Detect which cell encompasses the target text, then output its [x, y] center coordinate. 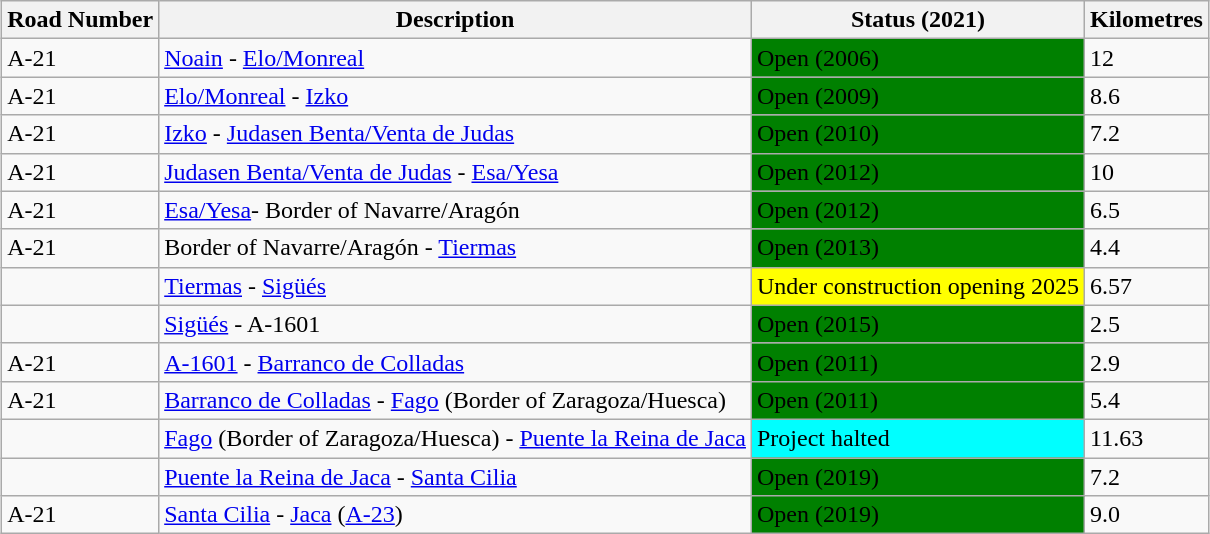
2.5 [1146, 324]
Tiermas - Sigüés [456, 286]
Road Number [80, 20]
4.4 [1146, 248]
Sigüés - A-1601 [456, 324]
9.0 [1146, 515]
Noain - Elo/Monreal [456, 58]
Izko - Judasen Benta/Venta de Judas [456, 134]
Fago (Border of Zaragoza/Huesca) - Puente la Reina de Jaca [456, 438]
5.4 [1146, 400]
6.57 [1146, 286]
10 [1146, 172]
11.63 [1146, 438]
2.9 [1146, 362]
6.5 [1146, 210]
Santa Cilia - Jaca (A-23) [456, 515]
A-1601 - Barranco de Colladas [456, 362]
Description [456, 20]
Puente la Reina de Jaca - Santa Cilia [456, 477]
Judasen Benta/Venta de Judas - Esa/Yesa [456, 172]
12 [1146, 58]
8.6 [1146, 96]
Barranco de Colladas - Fago (Border of Zaragoza/Huesca) [456, 400]
Esa/Yesa- Border of Navarre/Aragón [456, 210]
Open (2013) [918, 248]
Open (2006) [918, 58]
Project halted [918, 438]
Open (2015) [918, 324]
Border of Navarre/Aragón - Tiermas [456, 248]
Open (2010) [918, 134]
Under construction opening 2025 [918, 286]
Status (2021) [918, 20]
Elo/Monreal - Izko [456, 96]
Open (2009) [918, 96]
Kilometres [1146, 20]
